Identify which cell holds the provided text, then report its [X, Y] central coordinate. 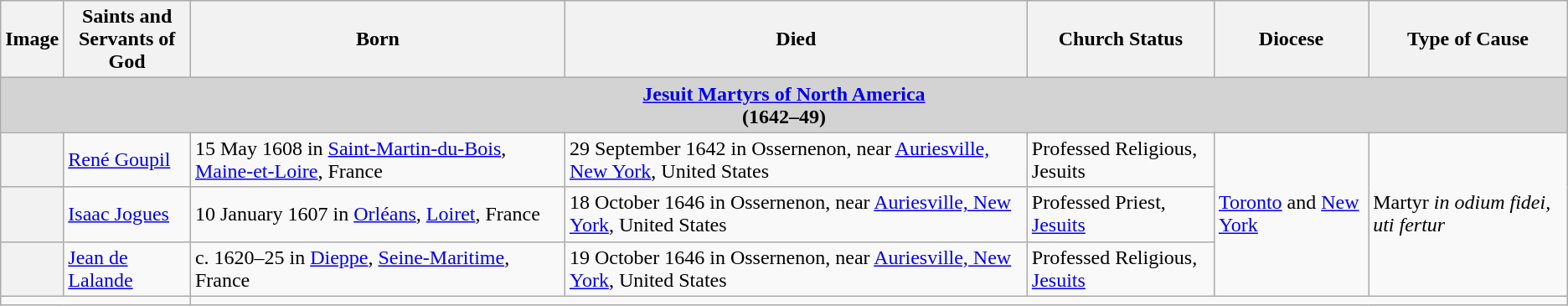
18 October 1646 in Ossernenon, near Auriesville, New York, United States [796, 215]
19 October 1646 in Ossernenon, near Auriesville, New York, United States [796, 268]
c. 1620–25 in Dieppe, Seine-Maritime, France [377, 268]
Isaac Jogues [127, 215]
Saints andServants of God [127, 39]
15 May 1608 in Saint-Martin-du-Bois, Maine-et-Loire, France [377, 159]
Toronto and New York [1291, 215]
Diocese [1291, 39]
29 September 1642 in Ossernenon, near Auriesville, New York, United States [796, 159]
Professed Priest, Jesuits [1121, 215]
Type of Cause [1468, 39]
Jean de Lalande [127, 268]
10 January 1607 in Orléans, Loiret, France [377, 215]
Church Status [1121, 39]
Martyr in odium fidei, uti fertur [1468, 215]
Image [32, 39]
Born [377, 39]
René Goupil [127, 159]
Died [796, 39]
Jesuit Martyrs of North America (1642–49) [784, 106]
